Return [X, Y] of the center of cell containing provided text 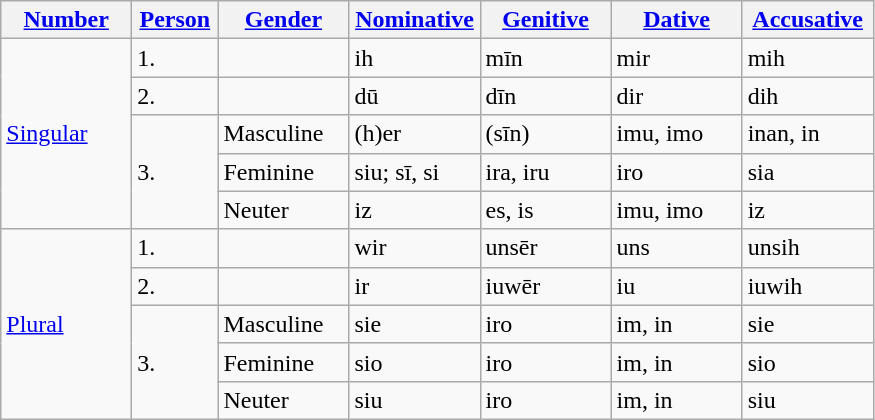
mih [808, 58]
ir [414, 286]
mir [676, 58]
Dative [676, 20]
sia [808, 172]
Genitive [546, 20]
(h)er [414, 134]
iuwēr [546, 286]
Singular [66, 134]
wir [414, 248]
Number [66, 20]
siu; sī, si [414, 172]
dū [414, 96]
dih [808, 96]
unsih [808, 248]
iu [676, 286]
mīn [546, 58]
Gender [284, 20]
(sīn) [546, 134]
es, is [546, 210]
unsēr [546, 248]
Plural [66, 324]
ira, iru [546, 172]
inan, in [808, 134]
uns [676, 248]
ih [414, 58]
dīn [546, 96]
Accusative [808, 20]
dir [676, 96]
iuwih [808, 286]
Nominative [414, 20]
Person [175, 20]
